Capture the cell that displays the provided text and extract its [X, Y] central coordinate. 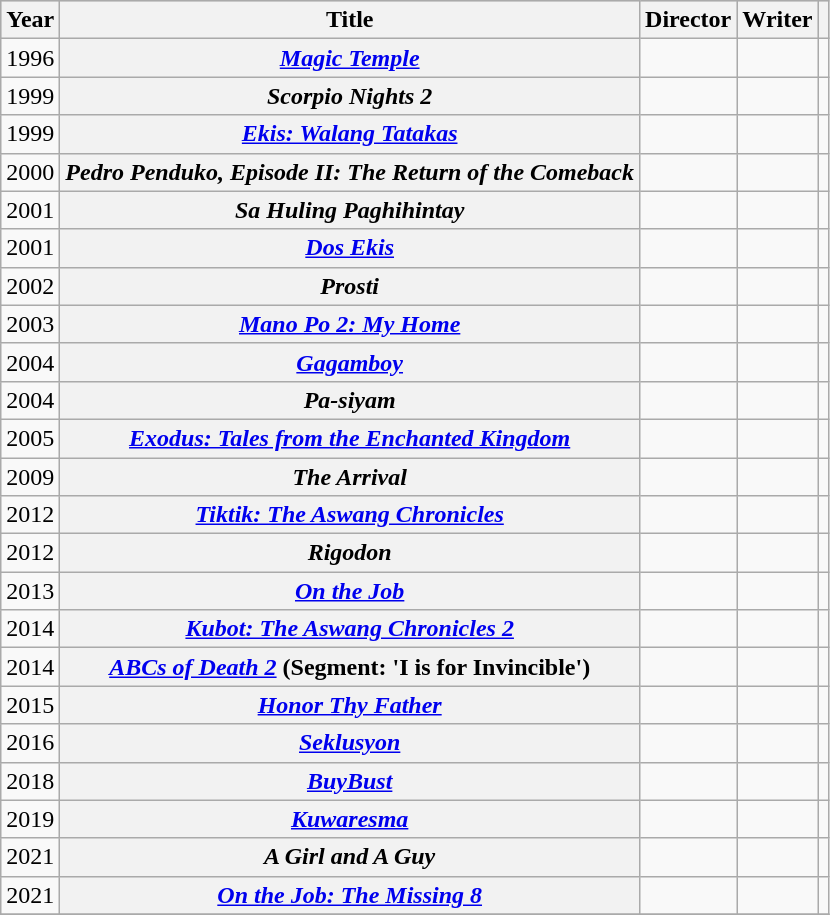
2005 [30, 438]
Kuwaresma [350, 819]
Pedro Penduko, Episode II: The Return of the Comeback [350, 172]
Writer [778, 20]
Honor Thy Father [350, 705]
2016 [30, 743]
2019 [30, 819]
Magic Temple [350, 58]
Sa Huling Paghihintay [350, 210]
Pa-siyam [350, 400]
2018 [30, 781]
Prosti [350, 286]
Tiktik: The Aswang Chronicles [350, 515]
2002 [30, 286]
BuyBust [350, 781]
1996 [30, 58]
On the Job [350, 591]
ABCs of Death 2 (Segment: 'I is for Invincible') [350, 667]
Ekis: Walang Tatakas [350, 134]
Director [688, 20]
2013 [30, 591]
Gagamboy [350, 362]
A Girl and A Guy [350, 857]
2003 [30, 324]
Year [30, 20]
2000 [30, 172]
Seklusyon [350, 743]
2009 [30, 477]
On the Job: The Missing 8 [350, 895]
Dos Ekis [350, 248]
Kubot: The Aswang Chronicles 2 [350, 629]
2015 [30, 705]
Title [350, 20]
Exodus: Tales from the Enchanted Kingdom [350, 438]
The Arrival [350, 477]
Scorpio Nights 2 [350, 96]
Rigodon [350, 553]
Mano Po 2: My Home [350, 324]
